Detect which cell encompasses the target text, then output its [x, y] center coordinate. 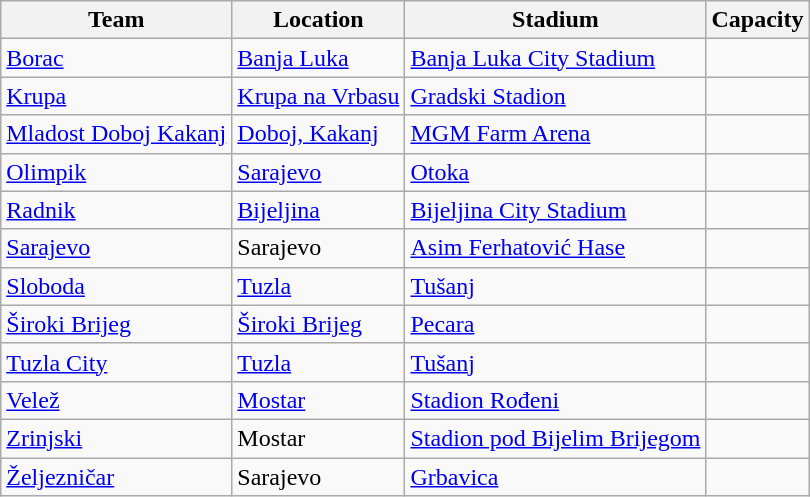
Mladost Doboj Kakanj [116, 134]
Location [318, 20]
Željezničar [116, 477]
Gradski Stadion [556, 96]
Otoka [556, 172]
Bijeljina City Stadium [556, 210]
Radnik [116, 210]
Capacity [758, 20]
Asim Ferhatović Hase [556, 248]
Bijeljina [318, 210]
Tuzla City [116, 362]
Grbavica [556, 477]
Stadion Rođeni [556, 400]
Pecara [556, 324]
Sloboda [116, 286]
MGM Farm Arena [556, 134]
Stadion pod Bijelim Brijegom [556, 438]
Banja Luka City Stadium [556, 58]
Krupa [116, 96]
Borac [116, 58]
Stadium [556, 20]
Zrinjski [116, 438]
Doboj, Kakanj [318, 134]
Krupa na Vrbasu [318, 96]
Team [116, 20]
Olimpik [116, 172]
Velež [116, 400]
Banja Luka [318, 58]
